Determine the [X, Y] coordinate at the center of the cell enclosing the given text.  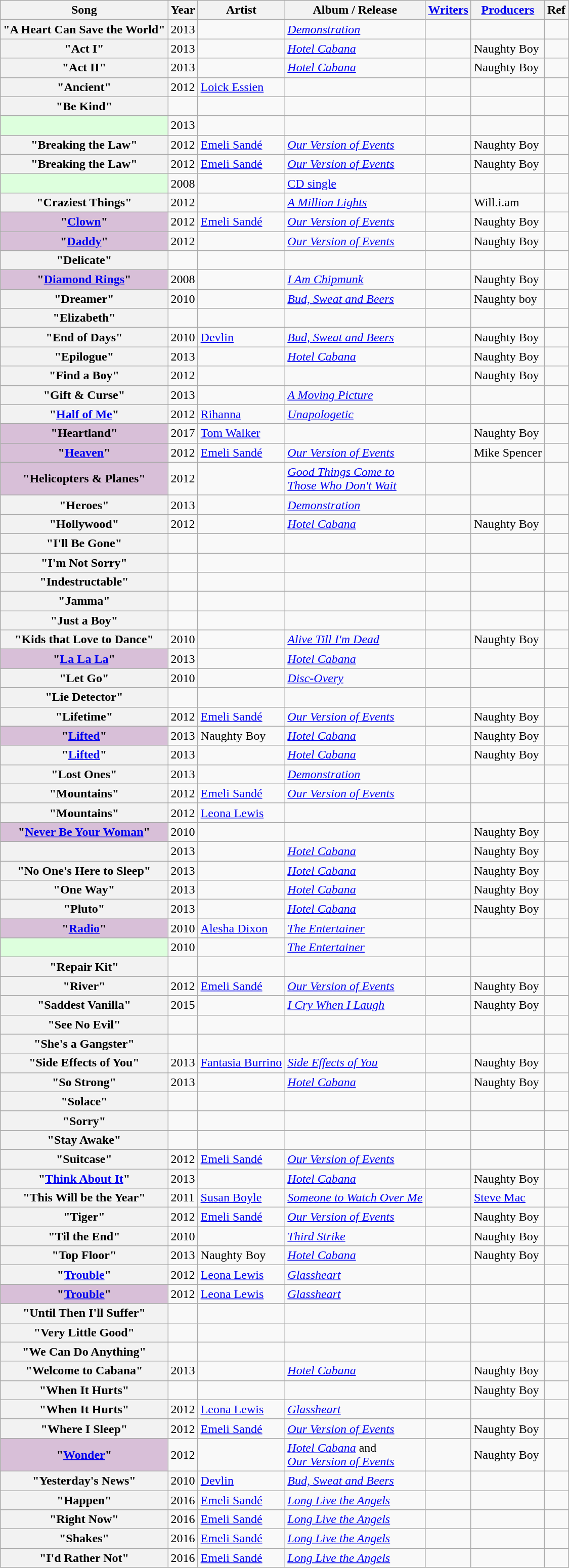
"Lifetime" [84, 716]
"Repair Kit" [84, 967]
"Be Kind" [84, 106]
"This Will be the Year" [84, 1198]
A Moving Picture [355, 395]
"Daddy" [84, 241]
"Sorry" [84, 1121]
Year [183, 10]
"Tiger" [84, 1217]
"Clown" [84, 221]
"Kids that Love to Dance" [84, 640]
"Never Be Your Woman" [84, 832]
"End of Days" [84, 337]
"Saddest Vanilla" [84, 1005]
"A Heart Can Save the World" [84, 29]
"Epilogue" [84, 356]
"Elizabeth" [84, 318]
"Happen" [84, 1500]
Susan Boyle [241, 1198]
Third Strike [355, 1236]
"Helicopters & Planes" [84, 478]
I Am Chipmunk [355, 280]
"Think About It" [84, 1179]
I Cry When I Laugh [355, 1005]
"Ancient" [84, 87]
"Where I Sleep" [84, 1428]
"Lost Ones" [84, 774]
"River" [84, 986]
Someone to Watch Over Me [355, 1198]
"No One's Here to Sleep" [84, 870]
"Stay Awake" [84, 1140]
"Heartland" [84, 433]
Fantasia Burrino [241, 1063]
"Solace" [84, 1101]
Disc-Overy [355, 678]
"See No Evil" [84, 1024]
"Top Floor" [84, 1256]
"Wonder" [84, 1454]
Mike Spencer [508, 453]
"Jamma" [84, 601]
"La La La" [84, 659]
"Just a Boy" [84, 620]
"I'll Be Gone" [84, 543]
"Yesterday's News" [84, 1481]
"Diamond Rings" [84, 280]
2015 [183, 1005]
"Gift & Curse" [84, 395]
Unapologetic [355, 414]
"Suitcase" [84, 1159]
"Delicate" [84, 260]
Good Things Come toThose Who Don't Wait [355, 478]
Rihanna [241, 414]
Writers [448, 10]
2017 [183, 433]
"Welcome to Cabana" [84, 1371]
"Very Little Good" [84, 1332]
"Shakes" [84, 1539]
"Pluto" [84, 909]
"She's a Gangster" [84, 1044]
"Find a Boy" [84, 376]
Steve Mac [508, 1198]
"I'm Not Sorry" [84, 563]
"Lie Detector" [84, 697]
"So Strong" [84, 1082]
"Until Then I'll Suffer" [84, 1313]
"I'd Rather Not" [84, 1558]
2011 [183, 1198]
Artist [241, 10]
Loick Essien [241, 87]
"Act II" [84, 68]
"Heroes" [84, 505]
"Act I" [84, 49]
"Heaven" [84, 453]
"Indestructable" [84, 582]
Naughty boy [508, 299]
Ref [556, 10]
Song [84, 10]
Side Effects of You [355, 1063]
"Dreamer" [84, 299]
Album / Release [355, 10]
Alive Till I'm Dead [355, 640]
Alesha Dixon [241, 928]
"We Can Do Anything" [84, 1352]
"Half of Me" [84, 414]
"Hollywood" [84, 524]
"One Way" [84, 890]
"Radio" [84, 928]
Tom Walker [241, 433]
CD single [355, 183]
Producers [508, 10]
Hotel Cabana and Our Version of Events [355, 1454]
Will.i.am [508, 202]
"Side Effects of You" [84, 1063]
"Craziest Things" [84, 202]
A Million Lights [355, 202]
"Right Now" [84, 1519]
"Til the End" [84, 1236]
"Let Go" [84, 678]
